Locate the cell with the specified text and output its (x, y) center coordinate. 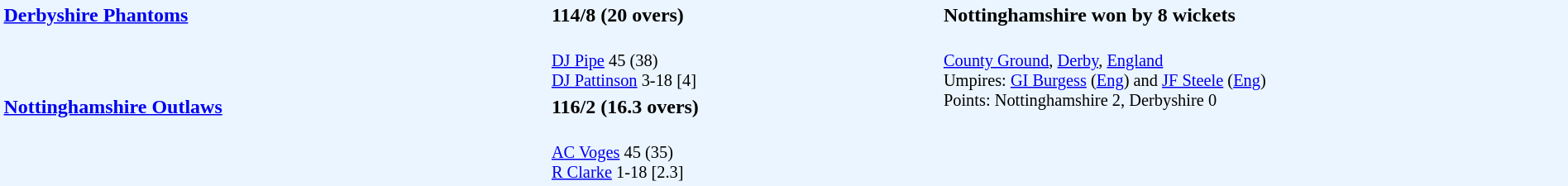
Nottinghamshire Outlaws (275, 139)
DJ Pipe 45 (38) DJ Pattinson 3-18 [4] (744, 61)
Derbyshire Phantoms (275, 47)
AC Voges 45 (35) R Clarke 1-18 [2.3] (744, 152)
Nottinghamshire won by 8 wickets (1254, 15)
114/8 (20 overs) (744, 15)
116/2 (16.3 overs) (744, 107)
County Ground, Derby, England Umpires: GI Burgess (Eng) and JF Steele (Eng) Points: Nottinghamshire 2, Derbyshire 0 (1254, 107)
